For the text-containing cell, return its midpoint in [X, Y] coordinate format. 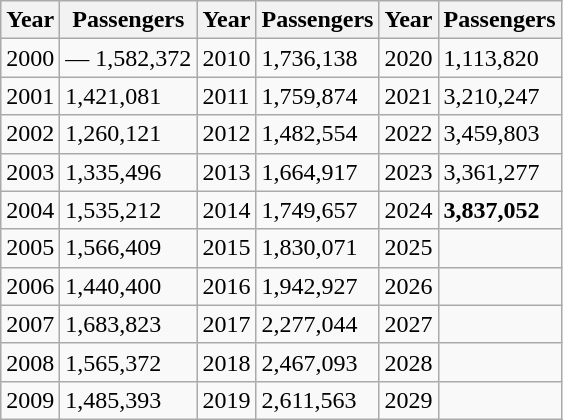
2,611,563 [318, 400]
2000 [30, 58]
1,830,071 [318, 248]
1,335,496 [128, 172]
2024 [408, 210]
2010 [226, 58]
1,482,554 [318, 134]
1,440,400 [128, 286]
2011 [226, 96]
1,566,409 [128, 248]
1,683,823 [128, 324]
2028 [408, 362]
3,459,803 [500, 134]
2023 [408, 172]
1,485,393 [128, 400]
2025 [408, 248]
2,277,044 [318, 324]
2015 [226, 248]
2012 [226, 134]
2009 [30, 400]
2013 [226, 172]
1,535,212 [128, 210]
1,736,138 [318, 58]
2018 [226, 362]
1,113,820 [500, 58]
2017 [226, 324]
2014 [226, 210]
2021 [408, 96]
2008 [30, 362]
2001 [30, 96]
2022 [408, 134]
2004 [30, 210]
2019 [226, 400]
2027 [408, 324]
2026 [408, 286]
— 1,582,372 [128, 58]
2006 [30, 286]
2029 [408, 400]
1,260,121 [128, 134]
3,837,052 [500, 210]
2016 [226, 286]
1,942,927 [318, 286]
3,361,277 [500, 172]
2005 [30, 248]
2,467,093 [318, 362]
3,210,247 [500, 96]
2007 [30, 324]
1,421,081 [128, 96]
1,759,874 [318, 96]
2003 [30, 172]
1,664,917 [318, 172]
1,565,372 [128, 362]
1,749,657 [318, 210]
2002 [30, 134]
2020 [408, 58]
